Provide the (X, Y) coordinate of the cell's center where the given text is located.  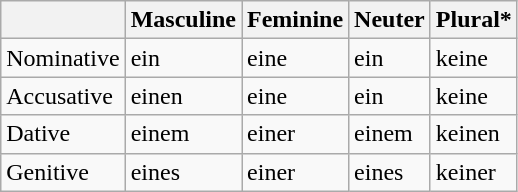
einen (183, 96)
Accusative (63, 96)
Nominative (63, 58)
Genitive (63, 172)
Plural* (474, 20)
Feminine (296, 20)
Neuter (390, 20)
Masculine (183, 20)
keinen (474, 134)
keiner (474, 172)
Dative (63, 134)
